Return (x, y) of the center of cell containing provided text 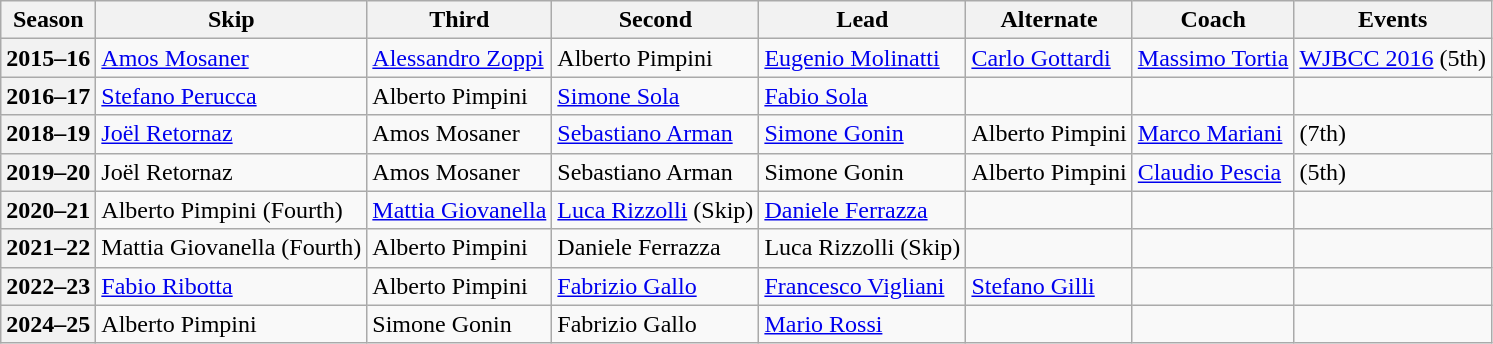
Claudio Pescia (1213, 172)
Lead (862, 20)
2020–21 (48, 210)
2022–23 (48, 286)
Carlo Gottardi (1049, 58)
2018–19 (48, 134)
2015–16 (48, 58)
Coach (1213, 20)
Third (460, 20)
Alberto Pimpini (Fourth) (232, 210)
Stefano Gilli (1049, 286)
2016–17 (48, 96)
(7th) (1393, 134)
Alternate (1049, 20)
Massimo Tortia (1213, 58)
2021–22 (48, 248)
Stefano Perucca (232, 96)
Alessandro Zoppi (460, 58)
Season (48, 20)
Skip (232, 20)
Francesco Vigliani (862, 286)
Eugenio Molinatti (862, 58)
Fabio Sola (862, 96)
Mattia Giovanella (460, 210)
Simone Sola (656, 96)
WJBCC 2016 (5th) (1393, 58)
Mattia Giovanella (Fourth) (232, 248)
Mario Rossi (862, 324)
Marco Mariani (1213, 134)
Fabio Ribotta (232, 286)
(5th) (1393, 172)
2024–25 (48, 324)
Second (656, 20)
Events (1393, 20)
2019–20 (48, 172)
